Output the (x, y) coordinate of the center of the cell containing the given text.  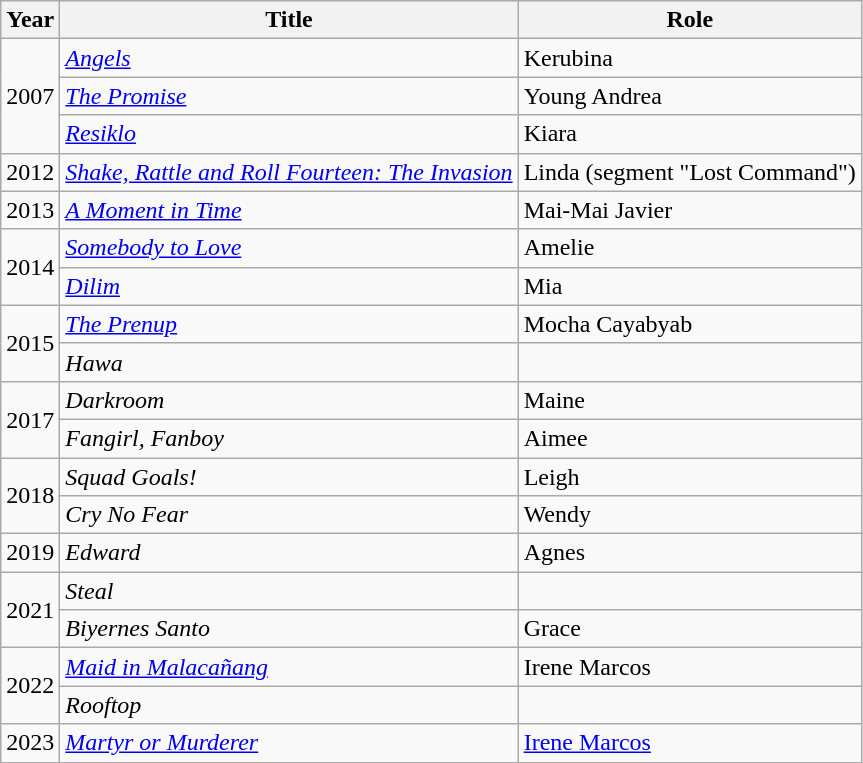
Squad Goals! (289, 477)
Biyernes Santo (289, 629)
The Promise (289, 96)
2019 (30, 553)
Somebody to Love (289, 248)
Amelie (690, 248)
Rooftop (289, 705)
2018 (30, 496)
Angels (289, 58)
Darkroom (289, 400)
Kerubina (690, 58)
2022 (30, 686)
Hawa (289, 362)
2023 (30, 743)
Title (289, 20)
2012 (30, 172)
2013 (30, 210)
Maine (690, 400)
Wendy (690, 515)
Fangirl, Fanboy (289, 438)
Role (690, 20)
Aimee (690, 438)
Dilim (289, 286)
Mia (690, 286)
2015 (30, 343)
2014 (30, 267)
Kiara (690, 134)
Linda (segment "Lost Command") (690, 172)
Leigh (690, 477)
Maid in Malacañang (289, 667)
Mocha Cayabyab (690, 324)
Edward (289, 553)
Mai-Mai Javier (690, 210)
Young Andrea (690, 96)
Shake, Rattle and Roll Fourteen: The Invasion (289, 172)
Grace (690, 629)
Martyr or Murderer (289, 743)
Steal (289, 591)
2007 (30, 96)
Cry No Fear (289, 515)
2017 (30, 419)
Year (30, 20)
A Moment in Time (289, 210)
The Prenup (289, 324)
Agnes (690, 553)
2021 (30, 610)
Resiklo (289, 134)
